Return the [X, Y] coordinate for the center point of the cell that contains the specified text.  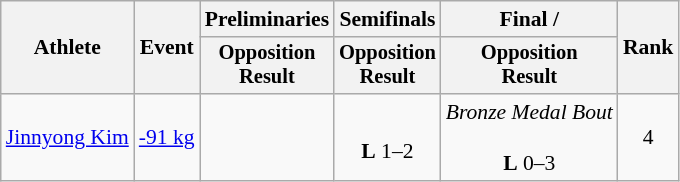
Semifinals [388, 19]
4 [648, 138]
-91 kg [167, 138]
Preliminaries [267, 19]
Bronze Medal Bout L 0–3 [530, 138]
L 1–2 [388, 138]
Jinnyong Kim [68, 138]
Athlete [68, 48]
Event [167, 48]
Rank [648, 48]
Final / [530, 19]
